Pinpoint the cell where the given text exists, returning its (x, y) midpoint coordinate. 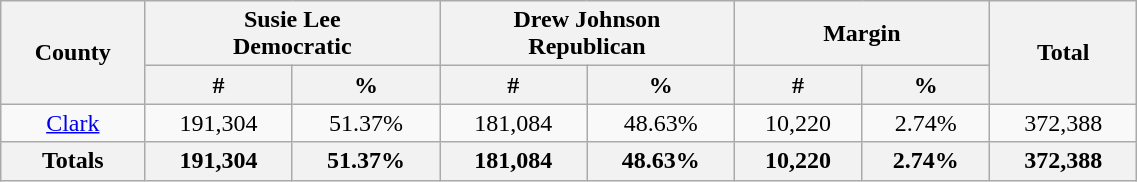
Total (1062, 52)
Margin (862, 34)
County (73, 52)
Clark (73, 123)
Drew JohnsonRepublican (588, 34)
Totals (73, 161)
Susie LeeDemocratic (292, 34)
